Locate the cell with the specified text and output its [X, Y] center coordinate. 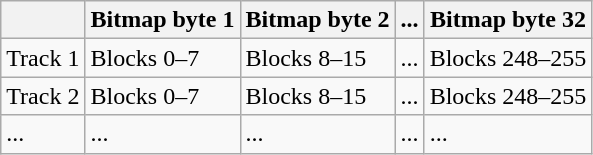
Bitmap byte 2 [318, 20]
Track 1 [43, 58]
Bitmap byte 1 [162, 20]
Bitmap byte 32 [508, 20]
Track 2 [43, 96]
